Capture the cell that displays the provided text and extract its (x, y) central coordinate. 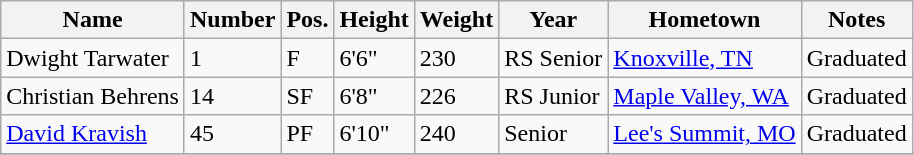
6'6" (374, 58)
Knoxville, TN (704, 58)
6'10" (374, 134)
Year (554, 20)
45 (232, 134)
Lee's Summit, MO (704, 134)
Hometown (704, 20)
PF (308, 134)
Christian Behrens (93, 96)
David Kravish (93, 134)
F (308, 58)
226 (456, 96)
Notes (856, 20)
230 (456, 58)
RS Junior (554, 96)
Weight (456, 20)
Height (374, 20)
SF (308, 96)
Name (93, 20)
Maple Valley, WA (704, 96)
240 (456, 134)
Number (232, 20)
1 (232, 58)
Pos. (308, 20)
6'8" (374, 96)
Dwight Tarwater (93, 58)
14 (232, 96)
Senior (554, 134)
RS Senior (554, 58)
